Search for the cell housing the specified text and yield its (X, Y) center coordinate. 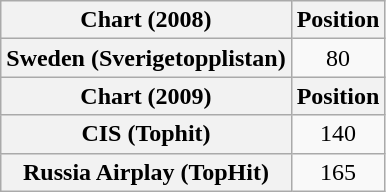
Sweden (Sverigetopplistan) (146, 58)
Chart (2009) (146, 96)
140 (338, 134)
Russia Airplay (TopHit) (146, 172)
Chart (2008) (146, 20)
165 (338, 172)
CIS (Tophit) (146, 134)
80 (338, 58)
